Search for the cell housing the specified text and yield its [X, Y] center coordinate. 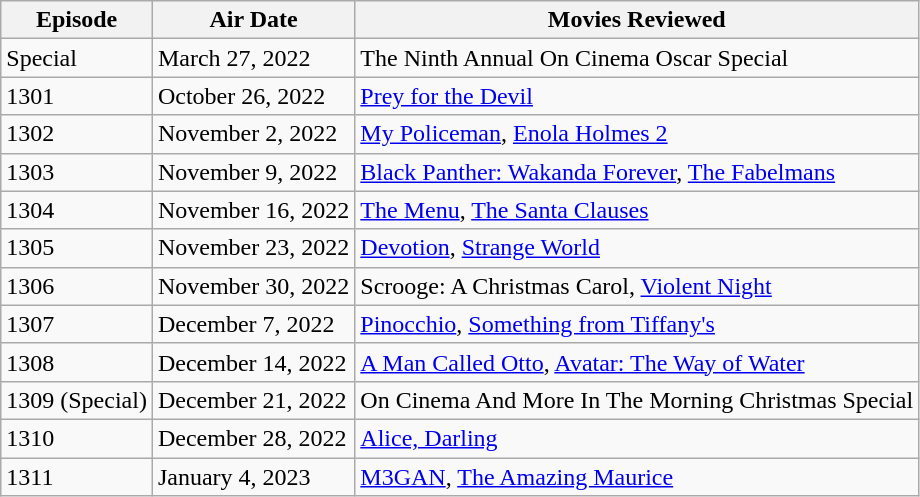
Black Panther: Wakanda Forever, The Fabelmans [637, 172]
Prey for the Devil [637, 96]
December 28, 2022 [253, 438]
My Policeman, Enola Holmes 2 [637, 134]
A Man Called Otto, Avatar: The Way of Water [637, 362]
Devotion, Strange World [637, 248]
1309 (Special) [77, 400]
1310 [77, 438]
Pinocchio, Something from Tiffany's [637, 324]
1311 [77, 477]
December 14, 2022 [253, 362]
November 2, 2022 [253, 134]
November 16, 2022 [253, 210]
January 4, 2023 [253, 477]
M3GAN, The Amazing Maurice [637, 477]
The Ninth Annual On Cinema Oscar Special [637, 58]
Air Date [253, 20]
November 9, 2022 [253, 172]
Movies Reviewed [637, 20]
November 23, 2022 [253, 248]
Episode [77, 20]
The Menu, The Santa Clauses [637, 210]
1306 [77, 286]
December 21, 2022 [253, 400]
1304 [77, 210]
1302 [77, 134]
1303 [77, 172]
March 27, 2022 [253, 58]
December 7, 2022 [253, 324]
1308 [77, 362]
1305 [77, 248]
Special [77, 58]
On Cinema And More In The Morning Christmas Special [637, 400]
November 30, 2022 [253, 286]
1301 [77, 96]
1307 [77, 324]
Scrooge: A Christmas Carol, Violent Night [637, 286]
October 26, 2022 [253, 96]
Alice, Darling [637, 438]
